Determine the (x, y) coordinate at the center of the cell enclosing the given text.  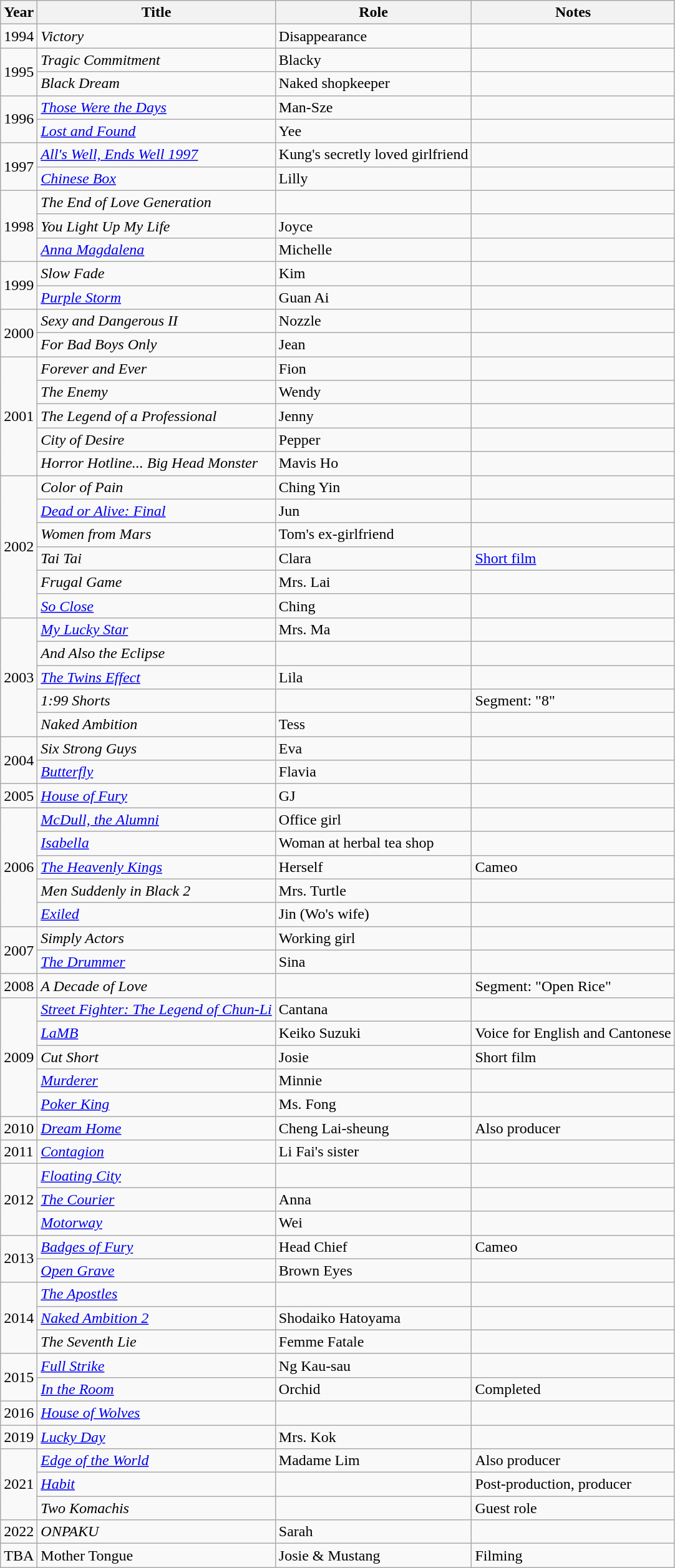
Tai Tai (156, 558)
The Drummer (156, 962)
Kung's secretly loved girlfriend (373, 155)
McDull, the Alumni (156, 820)
Floating City (156, 1176)
Butterfly (156, 772)
Full Strike (156, 1365)
Li Fai's sister (373, 1152)
Woman at herbal tea shop (373, 843)
Horror Hotline... Big Head Monster (156, 463)
Lila (373, 677)
In the Room (156, 1389)
Women from Mars (156, 535)
1997 (19, 167)
House of Wolves (156, 1413)
2021 (19, 1484)
2011 (19, 1152)
Ching Yin (373, 487)
Segment: "Open Rice" (573, 985)
Filming (573, 1556)
Notes (573, 12)
Dead or Alive: Final (156, 511)
Mother Tongue (156, 1556)
2007 (19, 950)
Josie (373, 1057)
Dream Home (156, 1128)
2010 (19, 1128)
1998 (19, 226)
You Light Up My Life (156, 226)
Chinese Box (156, 178)
Forever and Ever (156, 369)
Naked shopkeeper (373, 84)
The Apostles (156, 1294)
Those Were the Days (156, 107)
So Close (156, 606)
Wei (373, 1223)
Lilly (373, 178)
Brown Eyes (373, 1270)
Frugal Game (156, 582)
The Enemy (156, 392)
Black Dream (156, 84)
My Lucky Star (156, 629)
Pepper (373, 440)
Isabella (156, 843)
2005 (19, 796)
Sarah (373, 1532)
Motorway (156, 1223)
Joyce (373, 226)
Orchid (373, 1389)
LaMB (156, 1033)
Madame Lim (373, 1461)
1994 (19, 36)
2004 (19, 760)
Naked Ambition 2 (156, 1318)
1995 (19, 72)
2013 (19, 1259)
2009 (19, 1057)
2019 (19, 1436)
Voice for English and Cantonese (573, 1033)
Jun (373, 511)
Purple Storm (156, 298)
The Legend of a Professional (156, 416)
Tess (373, 725)
Fion (373, 369)
2006 (19, 867)
Street Fighter: The Legend of Chun-Li (156, 1009)
2022 (19, 1532)
Slow Fade (156, 273)
Segment: "8" (573, 701)
Working girl (373, 938)
Eva (373, 748)
Completed (573, 1389)
Color of Pain (156, 487)
Clara (373, 558)
Guest role (573, 1508)
GJ (373, 796)
ONPAKU (156, 1532)
2015 (19, 1377)
Jenny (373, 416)
Habit (156, 1484)
Open Grave (156, 1270)
Wendy (373, 392)
1999 (19, 285)
And Also the Eclipse (156, 653)
Title (156, 12)
Guan Ai (373, 298)
Mrs. Lai (373, 582)
Two Komachis (156, 1508)
For Bad Boys Only (156, 345)
Lost and Found (156, 131)
Victory (156, 36)
Edge of the World (156, 1461)
Cantana (373, 1009)
House of Fury (156, 796)
2000 (19, 333)
Herself (373, 867)
Poker King (156, 1105)
Mrs. Turtle (373, 891)
City of Desire (156, 440)
Badges of Fury (156, 1247)
Mrs. Kok (373, 1436)
Flavia (373, 772)
Murderer (156, 1081)
Yee (373, 131)
1:99 Shorts (156, 701)
Nozzle (373, 321)
Naked Ambition (156, 725)
Anna (373, 1199)
Ms. Fong (373, 1105)
Year (19, 12)
Shodaiko Hatoyama (373, 1318)
The End of Love Generation (156, 202)
2002 (19, 546)
Anna Magdalena (156, 249)
Man-Sze (373, 107)
Minnie (373, 1081)
Office girl (373, 820)
Jin (Wo's wife) (373, 914)
Role (373, 12)
Tragic Commitment (156, 60)
The Seventh Lie (156, 1342)
Keiko Suzuki (373, 1033)
Kim (373, 273)
TBA (19, 1556)
Ching (373, 606)
Head Chief (373, 1247)
Femme Fatale (373, 1342)
2012 (19, 1199)
1996 (19, 119)
2014 (19, 1318)
Exiled (156, 914)
Blacky (373, 60)
The Courier (156, 1199)
2016 (19, 1413)
Josie & Mustang (373, 1556)
Cut Short (156, 1057)
Lucky Day (156, 1436)
The Twins Effect (156, 677)
Tom's ex-girlfriend (373, 535)
Mavis Ho (373, 463)
Men Suddenly in Black 2 (156, 891)
Ng Kau-sau (373, 1365)
2003 (19, 677)
Sexy and Dangerous II (156, 321)
Jean (373, 345)
Simply Actors (156, 938)
All's Well, Ends Well 1997 (156, 155)
Contagion (156, 1152)
Michelle (373, 249)
Mrs. Ma (373, 629)
2001 (19, 416)
Six Strong Guys (156, 748)
A Decade of Love (156, 985)
Sina (373, 962)
Disappearance (373, 36)
2008 (19, 985)
Post-production, producer (573, 1484)
The Heavenly Kings (156, 867)
Cheng Lai-sheung (373, 1128)
